Provide the [X, Y] coordinate of the cell's center where the given text is located.  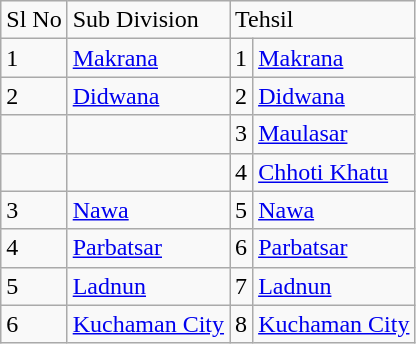
Maulasar [334, 134]
Sub Division [148, 20]
8 [242, 324]
Chhoti Khatu [334, 172]
Tehsil [322, 20]
7 [242, 286]
Sl No [34, 20]
